Scan for the cell matching the given text and deliver its [x, y] coordinate at center. 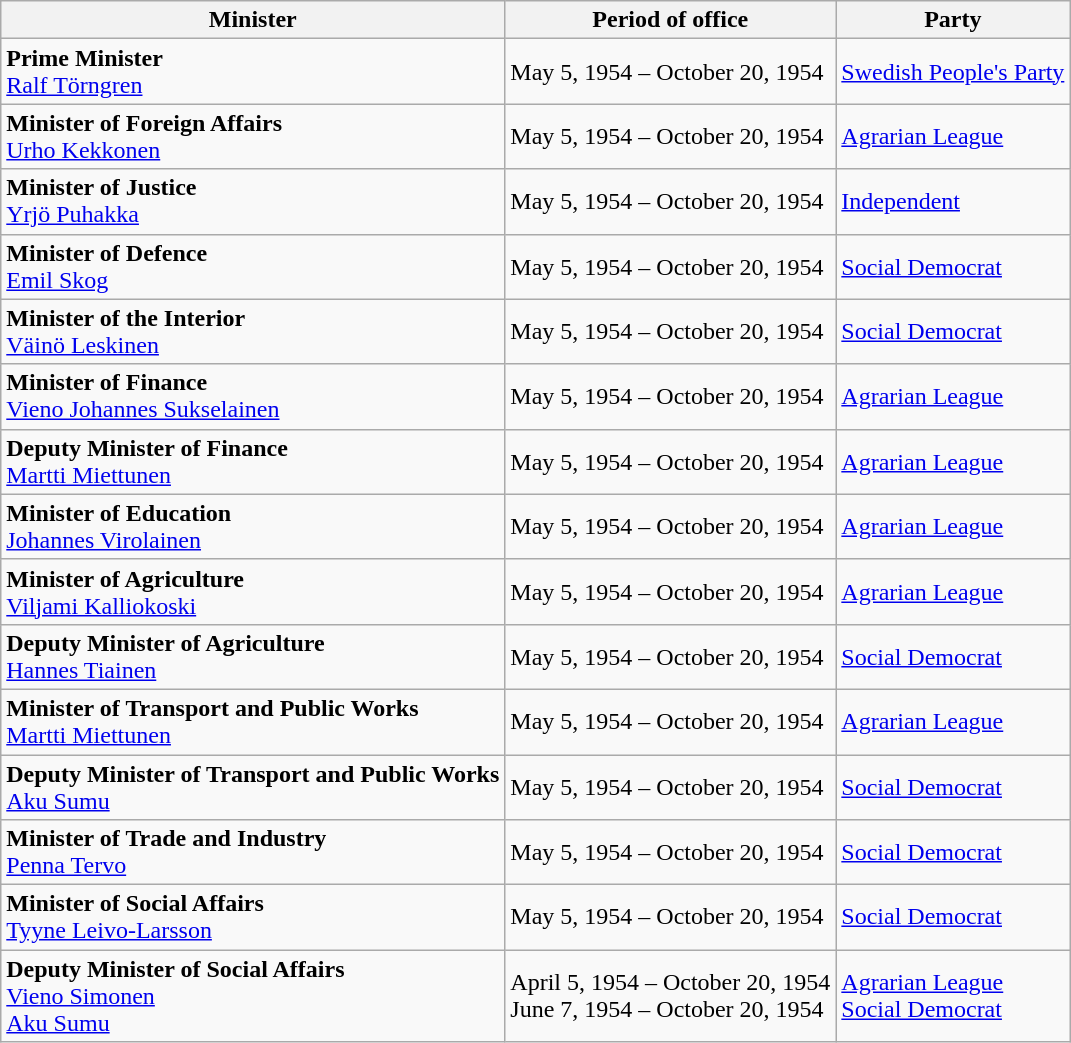
Minister of Transport and Public WorksMartti Miettunen [253, 722]
Prime MinisterRalf Törngren [253, 72]
Deputy Minister of Transport and Public WorksAku Sumu [253, 786]
Independent [953, 202]
Minister [253, 20]
Minister of Trade and IndustryPenna Tervo [253, 852]
Agrarian LeagueSocial Democrat [953, 996]
Minister of Foreign Affairs Urho Kekkonen [253, 136]
Deputy Minister of AgricultureHannes Tiainen [253, 656]
Minister of DefenceEmil Skog [253, 266]
Minister of AgricultureViljami Kalliokoski [253, 592]
Minister of EducationJohannes Virolainen [253, 526]
April 5, 1954 – October 20, 1954June 7, 1954 – October 20, 1954 [670, 996]
Minister of JusticeYrjö Puhakka [253, 202]
Minister of FinanceVieno Johannes Sukselainen [253, 396]
Party [953, 20]
Deputy Minister of FinanceMartti Miettunen [253, 462]
Deputy Minister of Social AffairsVieno SimonenAku Sumu [253, 996]
Minister of the InteriorVäinö Leskinen [253, 332]
Minister of Social AffairsTyyne Leivo-Larsson [253, 918]
Period of office [670, 20]
Swedish People's Party [953, 72]
